Scan for the cell matching the given text and deliver its (X, Y) coordinate at center. 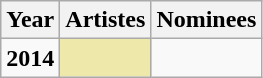
Year (30, 20)
Nominees (206, 20)
2014 (30, 58)
Artistes (106, 20)
